Locate the cell with the specified text and output its (x, y) center coordinate. 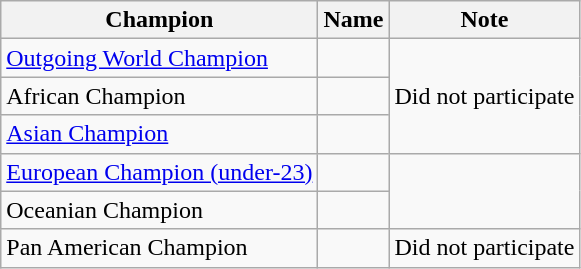
Name (354, 20)
Pan American Champion (160, 248)
Champion (160, 20)
Outgoing World Champion (160, 58)
Asian Champion (160, 134)
African Champion (160, 96)
Oceanian Champion (160, 210)
European Champion (under-23) (160, 172)
Note (484, 20)
